Capture the cell that displays the provided text and extract its (x, y) central coordinate. 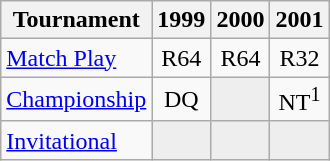
Tournament (76, 20)
1999 (182, 20)
R32 (300, 58)
Match Play (76, 58)
Invitational (76, 140)
2000 (240, 20)
Championship (76, 100)
NT1 (300, 100)
2001 (300, 20)
DQ (182, 100)
